Provide the [X, Y] coordinate of the cell's center where the given text is located.  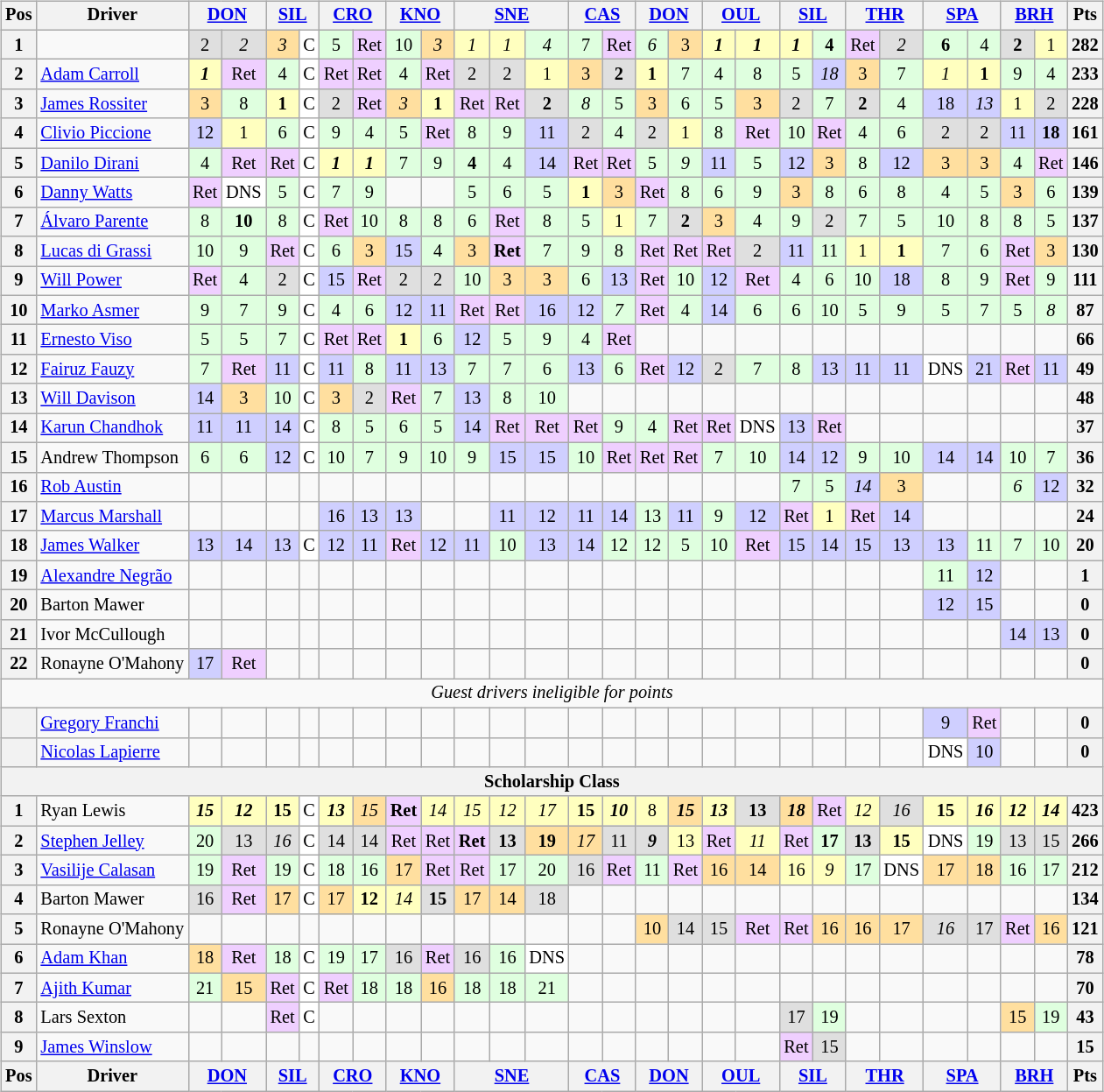
266 [1085, 841]
228 [1085, 104]
161 [1085, 133]
212 [1085, 870]
James Walker [112, 546]
134 [1085, 899]
36 [1085, 457]
Clivio Piccione [112, 133]
James Winslow [112, 1047]
Ryan Lewis [112, 811]
Andrew Thompson [112, 457]
Marcus Marshall [112, 517]
48 [1085, 398]
Ivor McCullough [112, 634]
66 [1085, 340]
Danny Watts [112, 193]
Vasilije Calasan [112, 870]
32 [1085, 487]
70 [1085, 988]
Ernesto Viso [112, 340]
Guest drivers ineligible for points [552, 694]
121 [1085, 929]
Rob Austin [112, 487]
Álvaro Parente [112, 222]
87 [1085, 310]
Nicolas Lapierre [112, 752]
130 [1085, 251]
Will Davison [112, 398]
111 [1085, 281]
Fairuz Fauzy [112, 370]
Adam Carroll [112, 74]
22 [18, 664]
137 [1085, 222]
282 [1085, 45]
Lucas di Grassi [112, 251]
Marko Asmer [112, 310]
43 [1085, 1018]
Adam Khan [112, 959]
139 [1085, 193]
49 [1085, 370]
Will Power [112, 281]
24 [1085, 517]
423 [1085, 811]
233 [1085, 74]
Alexandre Negrão [112, 575]
Lars Sexton [112, 1018]
Gregory Franchi [112, 722]
37 [1085, 428]
Scholarship Class [552, 782]
Ajith Kumar [112, 988]
James Rossiter [112, 104]
146 [1085, 163]
Danilo Dirani [112, 163]
Karun Chandhok [112, 428]
Stephen Jelley [112, 841]
78 [1085, 959]
